Extract the [x, y] coordinate from the center of the cell holding the provided text.  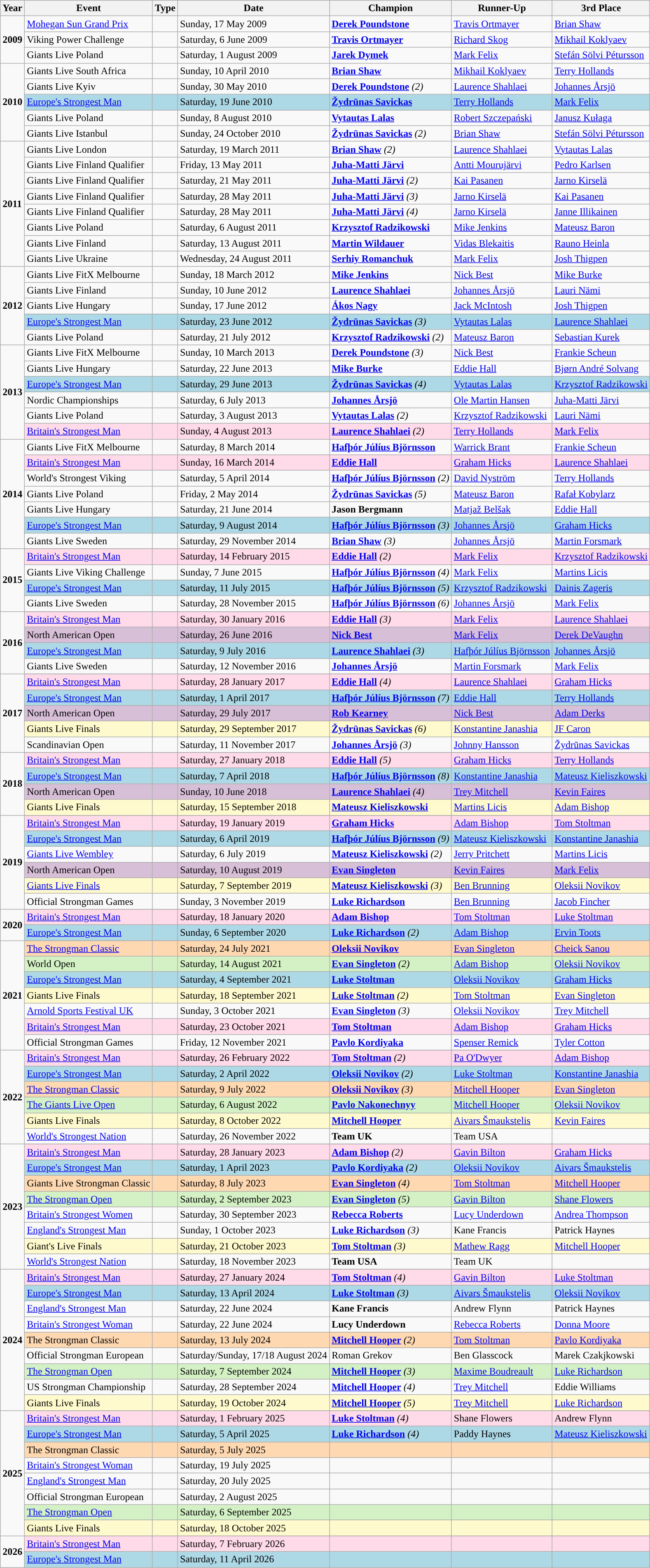
Sunday, 24 October 2010 [253, 133]
Saturday, 3 August 2013 [253, 415]
Saturday, 7 February 2026 [253, 1544]
Luke Richardson (2) [390, 932]
Oleksii Novikov (2) [390, 1074]
Janusz Kułaga [601, 118]
World Open [89, 964]
Saturday, 18 January 2020 [253, 917]
Sunday, 3 October 2021 [253, 1011]
Saturday, 19 January 2019 [253, 823]
Žydrūnas Savickas (2) [390, 133]
Sunday, 10 June 2012 [253, 290]
2026 [12, 1552]
Mateusz Kieliszkowski (2) [390, 854]
Saturday, 11 November 2017 [253, 745]
2022 [12, 1097]
Jason Bergmann [390, 510]
Hafþór Júlíus Björnsson (8) [390, 776]
3rd Place [601, 8]
Pa O'Dwyer [502, 1058]
Mohegan Sun Grand Prix [89, 24]
Warrick Brant [502, 447]
Paddy Haynes [502, 1434]
Mitchell Hooper (2) [390, 1340]
Saturday, 6 April 2019 [253, 839]
Saturday, 13 August 2011 [253, 243]
Saturday, 19 October 2024 [253, 1403]
Friday, 12 November 2021 [253, 1042]
Oleksii Novikov (3) [390, 1089]
Saturday, 9 August 2014 [253, 525]
Evan Singleton (5) [390, 1199]
2009 [12, 40]
David Nyström [502, 478]
Saturday, 6 July 2013 [253, 400]
Martin Wildauer [390, 243]
Sunday, 16 March 2014 [253, 463]
Runner-Up [502, 8]
Eddie Hall (3) [390, 619]
Saturday, 9 July 2016 [253, 650]
Evan Singleton (3) [390, 1011]
2014 [12, 494]
Jacob Fincher [601, 901]
2016 [12, 643]
Saturday, 2 April 2022 [253, 1074]
Mitchell Hooper (5) [390, 1403]
Laurence Shahlaei (2) [390, 431]
Ben Glasscock [502, 1356]
Luke Stoltman (3) [390, 1293]
Laurence Shahlaei (4) [390, 792]
Rauno Heinla [601, 243]
Derek Poundstone (3) [390, 353]
Saturday, 8 July 2023 [253, 1183]
Giants Live South Africa [89, 71]
Year [12, 8]
Saturday, 1 August 2009 [253, 55]
Donna Moore [601, 1324]
Derek Poundstone [390, 24]
Tom Stoltman (3) [390, 1246]
Saturday, 4 September 2021 [253, 980]
Žydrūnas Savickas (3) [390, 322]
Hafþór Júlíus Björnsson (7) [390, 698]
Saturday, 10 August 2019 [253, 870]
Mathew Ragg [502, 1246]
Giants Live Ukraine [89, 259]
Event [89, 8]
Saturday, 14 February 2015 [253, 557]
2012 [12, 306]
Sunday, 30 May 2010 [253, 86]
2024 [12, 1340]
Saturday, 21 October 2023 [253, 1246]
2025 [12, 1473]
Tom Stoltman (4) [390, 1277]
2015 [12, 580]
Saturday, 6 June 2009 [253, 40]
Saturday, 28 January 2017 [253, 682]
Juha-Matti Järvi (2) [390, 180]
Vidas Blekaitis [502, 243]
Saturday, 1 April 2023 [253, 1167]
Brian Shaw (2) [390, 149]
Saturday, 8 March 2014 [253, 447]
Bjørn André Solvang [601, 368]
Janne Illikainen [601, 212]
Saturday, 1 February 2025 [253, 1418]
Sunday, 17 June 2012 [253, 306]
Saturday, 23 June 2012 [253, 322]
Luke Stoltman (2) [390, 995]
Maxime Boudreault [502, 1371]
Saturday, 15 September 2018 [253, 807]
Saturday, 6 September 2025 [253, 1512]
Juha-Matti Järvi (3) [390, 196]
Sunday, 10 March 2013 [253, 353]
Sunday, 8 August 2010 [253, 118]
Tom Stoltman (2) [390, 1058]
2018 [12, 784]
Vytautas Lalas (2) [390, 415]
Saturday, 26 June 2016 [253, 635]
Saturday, 1 April 2017 [253, 698]
Evan Singleton (4) [390, 1183]
Giant's Live Finals [89, 1246]
Saturday, 8 October 2022 [253, 1121]
2011 [12, 204]
Saturday, 28 September 2024 [253, 1387]
World's Strongest Viking [89, 478]
Eddie Hall (2) [390, 557]
2010 [12, 102]
Britain's Strongest Women [89, 1215]
Giants Live Istanbul [89, 133]
2017 [12, 713]
Giants Live Wembley [89, 854]
Saturday, 2 August 2025 [253, 1497]
Saturday, 7 September 2019 [253, 885]
Giants Live London [89, 149]
Luke Stoltman (4) [390, 1418]
2019 [12, 862]
Hafþór Júlíus Björnsson (9) [390, 839]
Brian Shaw (3) [390, 541]
Champion [390, 8]
Sunday, 4 August 2013 [253, 431]
Luke Richardson (4) [390, 1434]
Mitchell Hooper (3) [390, 1371]
Matjaž Belšak [502, 510]
Pedro Karlsen [601, 165]
Johannes Årsjö (3) [390, 745]
Nordic Championships [89, 400]
Juha-Matti Järvi (4) [390, 212]
Saturday, 26 November 2022 [253, 1136]
Saturday, 27 January 2018 [253, 760]
Saturday, 28 January 2023 [253, 1152]
Date [253, 8]
Saturday, 9 July 2022 [253, 1089]
The Giants Live Open [89, 1105]
Sunday, 7 June 2015 [253, 572]
Sunday, 18 March 2012 [253, 275]
Johnny Hansson [502, 745]
Richard Skog [502, 40]
Saturday, 29 June 2013 [253, 384]
Saturday, 5 April 2025 [253, 1434]
Rob Kearney [390, 713]
Robert Szczepański [502, 118]
Saturday, 23 October 2021 [253, 1027]
Saturday, 19 March 2011 [253, 149]
Type [165, 8]
Saturday, 28 November 2015 [253, 603]
Marek Czakjkowski [601, 1356]
Ákos Nagy [390, 306]
Sunday, 6 September 2020 [253, 932]
Giants Live Kyiv [89, 86]
US Strongman Championship [89, 1387]
Saturday, 30 January 2016 [253, 619]
Sunday, 10 June 2018 [253, 792]
Saturday, 21 May 2011 [253, 180]
Hafþór Júlíus Björnsson (3) [390, 525]
Giants Live Strongman Classic [89, 1183]
Krzysztof Radzikowski (2) [390, 337]
Scandinavian Open [89, 745]
Derek Poundstone (2) [390, 86]
Saturday, 18 September 2021 [253, 995]
Arnold Sports Festival UK [89, 1011]
JF Caron [601, 729]
Mateusz Kieliszkowski (3) [390, 885]
Eddie Williams [601, 1387]
Saturday, 13 July 2024 [253, 1340]
2020 [12, 925]
Jerry Pritchett [502, 854]
Eddie Hall (4) [390, 682]
Saturday, 13 April 2024 [253, 1293]
Friday, 2 May 2014 [253, 494]
Saturday, 12 November 2016 [253, 666]
Pavlo Kordiyaka (2) [390, 1167]
Saturday, 18 October 2025 [253, 1528]
Sunday, 10 April 2010 [253, 71]
Hafþór Júlíus Björnsson (4) [390, 572]
2013 [12, 392]
Spenser Remick [502, 1042]
Dainis Zageris [601, 588]
Ervin Toots [601, 932]
Serhiy Romanchuk [390, 259]
Hafþór Júlíus Björnsson (6) [390, 603]
Ole Martin Hansen [502, 400]
Saturday, 24 July 2021 [253, 948]
Friday, 13 May 2011 [253, 165]
Luke Richardson (3) [390, 1230]
Saturday, 19 July 2025 [253, 1465]
Saturday, 11 April 2026 [253, 1559]
Saturday, 5 April 2014 [253, 478]
Wednesday, 24 August 2011 [253, 259]
Andrea Thompson [601, 1215]
Hafþór Júlíus Björnsson (2) [390, 478]
Derek DeVaughn [601, 635]
Saturday, 11 July 2015 [253, 588]
Viking Power Challenge [89, 40]
Saturday, 2 September 2023 [253, 1199]
Saturday, 22 June 2013 [253, 368]
Saturday, 29 September 2017 [253, 729]
Cheick Sanou [601, 948]
Saturday/Sunday, 17/18 August 2024 [253, 1356]
Hafþór Júlíus Björnsson (5) [390, 588]
Jarek Dymek [390, 55]
Sebastian Kurek [601, 337]
Saturday, 14 August 2021 [253, 964]
Eddie Hall (5) [390, 760]
Pavlo Nakonechnyy [390, 1105]
Saturday, 29 November 2014 [253, 541]
Saturday, 5 July 2025 [253, 1449]
Laurence Shahlaei (3) [390, 650]
Saturday, 6 August 2011 [253, 228]
Jack McIntosh [502, 306]
Saturday, 29 July 2017 [253, 713]
Rafał Kobylarz [601, 494]
Evan Singleton (2) [390, 964]
Saturday, 21 June 2014 [253, 510]
Saturday, 6 July 2019 [253, 854]
Saturday, 19 June 2010 [253, 102]
2023 [12, 1207]
Saturday, 6 August 2022 [253, 1105]
Adam Derks [601, 713]
Giants Live Viking Challenge [89, 572]
Saturday, 26 February 2022 [253, 1058]
Saturday, 27 January 2024 [253, 1277]
Žydrūnas Savickas (6) [390, 729]
Mitchell Hooper (4) [390, 1387]
Roman Grekov [390, 1356]
Sunday, 1 October 2023 [253, 1230]
Tyler Cotton [601, 1042]
Saturday, 20 July 2025 [253, 1481]
Saturday, 21 July 2012 [253, 337]
Žydrūnas Savickas (5) [390, 494]
Sunday, 17 May 2009 [253, 24]
2021 [12, 995]
Saturday, 30 September 2023 [253, 1215]
Saturday, 7 September 2024 [253, 1371]
Saturday, 18 November 2023 [253, 1262]
Sunday, 3 November 2019 [253, 901]
Adam Bishop (2) [390, 1152]
Antti Mourujärvi [502, 165]
Žydrūnas Savickas (4) [390, 384]
Saturday, 7 April 2018 [253, 776]
